Determine the (x, y) coordinate at the center of the cell enclosing the given text.  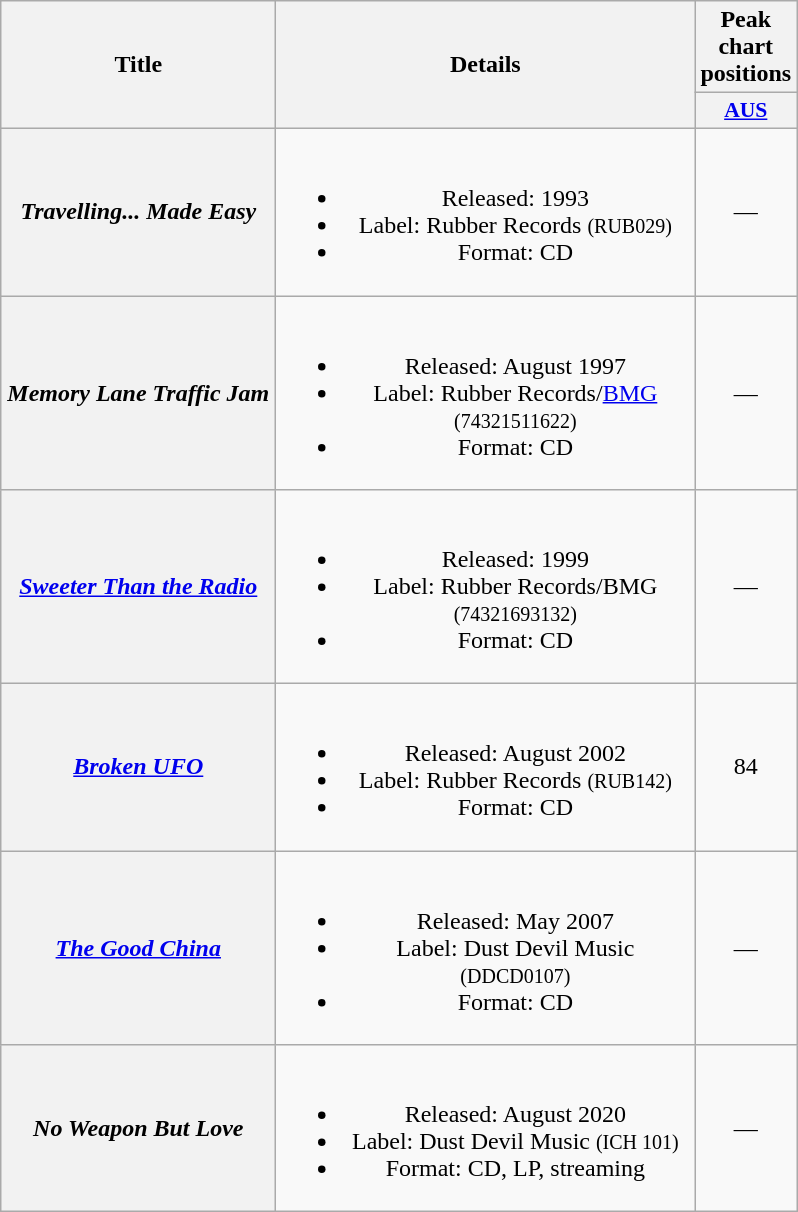
AUS (746, 111)
Released: August 2020Label: Dust Devil Music (ICH 101)Format: CD, LP, streaming (486, 1128)
84 (746, 768)
Title (138, 65)
Sweeter Than the Radio (138, 587)
Travelling... Made Easy (138, 212)
Released: August 2002Label: Rubber Records (RUB142)Format: CD (486, 768)
No Weapon But Love (138, 1128)
Memory Lane Traffic Jam (138, 393)
Details (486, 65)
Broken UFO (138, 768)
The Good China (138, 948)
Released: May 2007Label: Dust Devil Music (DDCD0107)Format: CD (486, 948)
Peak chart positions (746, 47)
Released: 1999Label: Rubber Records/BMG (74321693132)Format: CD (486, 587)
Released: 1993Label: Rubber Records (RUB029)Format: CD (486, 212)
Released: August 1997Label: Rubber Records/BMG (74321511622)Format: CD (486, 393)
